Locate the cell with the specified text and output its (x, y) center coordinate. 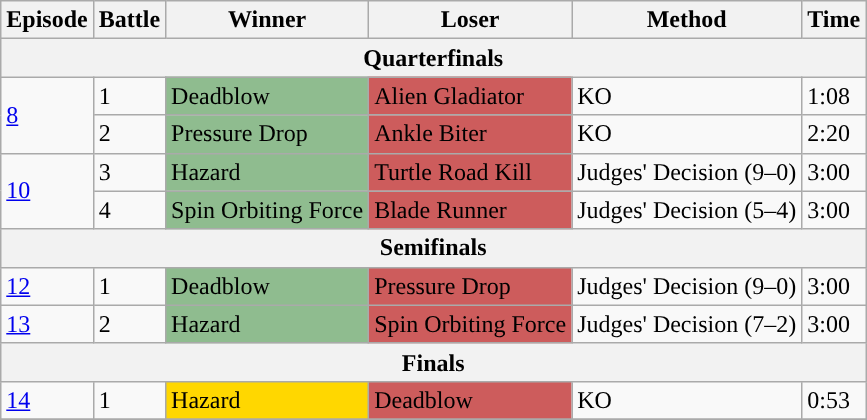
Finals (434, 362)
Judges' Decision (7–2) (687, 324)
Blade Runner (470, 210)
Time (834, 20)
10 (47, 191)
12 (47, 286)
4 (129, 210)
3 (129, 172)
Turtle Road Kill (470, 172)
13 (47, 324)
Winner (268, 20)
Quarterfinals (434, 58)
1:08 (834, 96)
0:53 (834, 400)
8 (47, 115)
14 (47, 400)
Ankle Biter (470, 134)
Loser (470, 20)
Episode (47, 20)
2:20 (834, 134)
Method (687, 20)
Judges' Decision (5–4) (687, 210)
Alien Gladiator (470, 96)
Semifinals (434, 248)
Battle (129, 20)
